Search for the cell housing the specified text and yield its [X, Y] center coordinate. 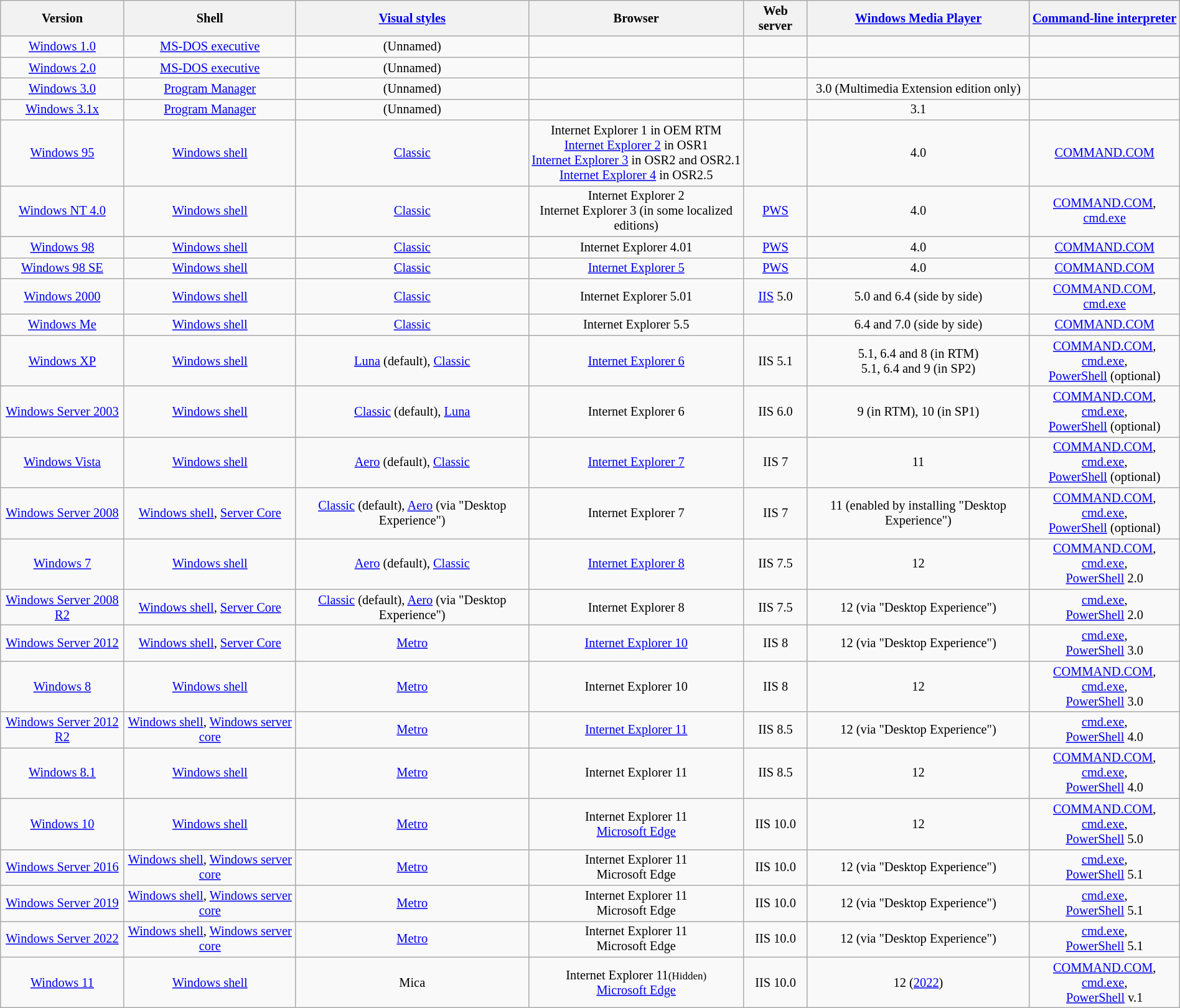
Windows 95 [62, 153]
Windows 98 SE [62, 268]
Windows NT 4.0 [62, 211]
Windows Server 2016 [62, 867]
Windows Server 2008 R2 [62, 607]
Windows 8.1 [62, 773]
Internet Explorer 5.5 [636, 325]
Windows 8 [62, 686]
COMMAND.COM, cmd.exe,PowerShell 4.0 [1104, 773]
5.0 and 6.4 (side by side) [919, 296]
IIS 5.0 [775, 296]
Windows Me [62, 325]
3.1 [919, 110]
Browser [636, 18]
Windows Media Player [919, 18]
Internet Explorer 1 in OEM RTMInternet Explorer 2 in OSR1Internet Explorer 3 in OSR2 and OSR2.1Internet Explorer 4 in OSR2.5 [636, 153]
Windows 2000 [62, 296]
Windows Server 2019 [62, 903]
COMMAND.COM, cmd.exe,PowerShell 5.0 [1104, 824]
Internet Explorer 2Internet Explorer 3 (in some localized editions) [636, 211]
COMMAND.COM, cmd.exe,PowerShell 3.0 [1104, 686]
12 (2022) [919, 982]
cmd.exe,PowerShell 3.0 [1104, 643]
Shell [210, 18]
Windows XP [62, 361]
Command-line interpreter [1104, 18]
Windows 7 [62, 564]
Internet Explorer 5 [636, 268]
Windows 1.0 [62, 47]
Windows 2.0 [62, 68]
3.0 (Multimedia Extension edition only) [919, 88]
Version [62, 18]
IIS 6.0 [775, 411]
Luna (default), Classic [412, 361]
Windows Server 2022 [62, 939]
Internet Explorer 11(Hidden)Microsoft Edge [636, 982]
Windows 11 [62, 982]
Windows Server 2012 [62, 643]
Windows 3.0 [62, 88]
Web server [775, 18]
Windows Vista [62, 462]
Internet Explorer 4.01 [636, 247]
Mica [412, 982]
IIS 5.1 [775, 361]
Windows 98 [62, 247]
Windows 10 [62, 824]
Windows 3.1x [62, 110]
cmd.exe,PowerShell 2.0 [1104, 607]
COMMAND.COM, cmd.exe,PowerShell 2.0 [1104, 564]
Classic (default), Luna [412, 411]
11 (enabled by installing "Desktop Experience") [919, 513]
Windows Server 2012 R2 [62, 730]
Windows Server 2003 [62, 411]
Visual styles [412, 18]
11 [919, 462]
5.1, 6.4 and 8 (in RTM)5.1, 6.4 and 9 (in SP2) [919, 361]
6.4 and 7.0 (side by side) [919, 325]
cmd.exe,PowerShell 4.0 [1104, 730]
COMMAND.COM, cmd.exe,PowerShell v.1 [1104, 982]
Windows Server 2008 [62, 513]
Internet Explorer 5.01 [636, 296]
9 (in RTM), 10 (in SP1) [919, 411]
